Identify which cell holds the provided text, then report its (X, Y) central coordinate. 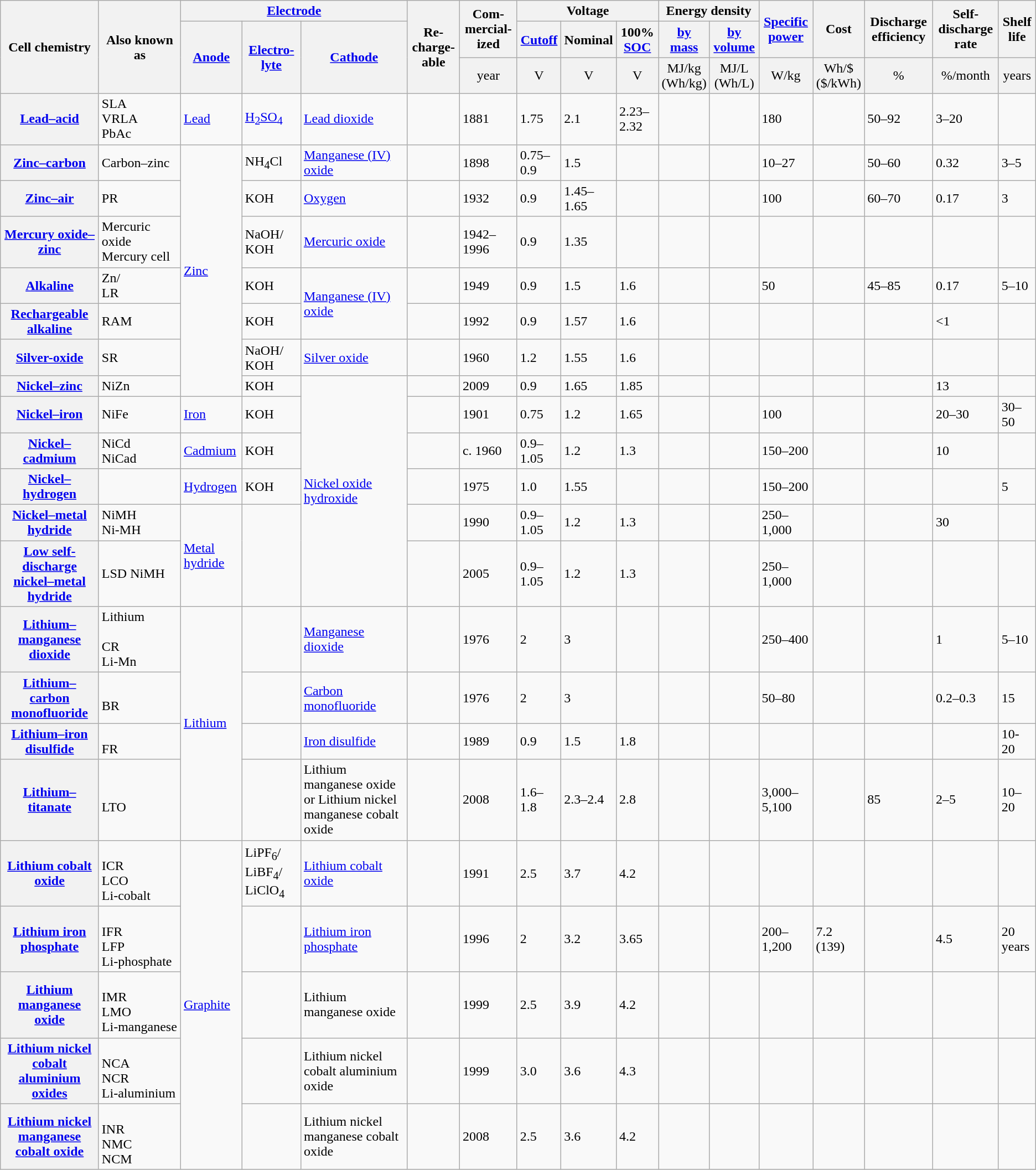
Zinc–carbon (50, 163)
Also known as (139, 47)
Silver oxide (354, 358)
4.3 (638, 1070)
Nickel–zinc (50, 386)
50 (786, 286)
2.23–2.32 (638, 119)
SLAVRLAPbAc (139, 119)
Cadmium (211, 451)
1942– 1996 (488, 242)
Graphite (211, 1005)
1 (965, 640)
Manganese dioxide (354, 640)
H2SO4 (271, 119)
NiCdNiCad (139, 451)
NiZn (139, 386)
3.2 (589, 939)
250–400 (786, 640)
years (1017, 75)
NH4Cl (271, 163)
c. 1960 (488, 451)
NCANCRLi‑aluminium (139, 1070)
50–92 (899, 119)
Re­charge­able (433, 47)
SR (139, 358)
1.57 (589, 321)
Lithium nickel cobalt aluminium oxides (50, 1070)
1991 (488, 873)
5 (1017, 487)
13 (965, 386)
200–1,200 (786, 939)
50–60 (899, 163)
3.65 (638, 939)
LTO (139, 800)
Nickel–hydrogen (50, 487)
2–5 (965, 800)
1.0 (539, 487)
2.8 (638, 800)
1960 (488, 358)
Lead dioxide (354, 119)
Zn/LR (139, 286)
Lead–acid (50, 119)
Lithium–carbon monofluoride (50, 698)
% (899, 75)
1881 (488, 119)
INRNMCNCM (139, 1137)
85 (899, 800)
60–70 (899, 198)
1989 (488, 742)
Carbon–zinc (139, 163)
1.35 (589, 242)
1992 (488, 321)
0.2–0.3 (965, 698)
0.32 (965, 163)
LiPF6/ LiBF4/ LiClO4 (271, 873)
Nickel–metal hydride (50, 522)
1975 (488, 487)
7.2 (139) (839, 939)
ICRLCOLi‑cobalt (139, 873)
Silver-oxide (50, 358)
Alkaline (50, 286)
3,000– 5,100 (786, 800)
NiMHNi-MH (139, 522)
Iron disulfide (354, 742)
Anode (211, 58)
Nickel–cadmium (50, 451)
year (488, 75)
1898 (488, 163)
IFRLFPLi‑phosphate (139, 939)
Cell chemistry (50, 47)
50–80 (786, 698)
0.75–0.9 (539, 163)
PR (139, 198)
20 years (1017, 939)
Mercuric oxide (354, 242)
Com­mercial­ized (488, 29)
Voltage (588, 11)
3–20 (965, 119)
Shelf life (1017, 29)
W/kg (786, 75)
Rechargeable alkaline (50, 321)
%/month (965, 75)
20–30 (965, 414)
1932 (488, 198)
Lithium–titanate (50, 800)
1901 (488, 414)
Cathode (354, 58)
Electrode (294, 11)
10–20 (1017, 800)
2.3–2.4 (589, 800)
180 (786, 119)
Energy density (708, 11)
1.85 (638, 386)
30– 50 (1017, 414)
Specific power (786, 29)
2.1 (589, 119)
1949 (488, 286)
IMRLMOLi‑manganese (139, 1005)
15 (1017, 698)
Metal hydride (211, 556)
Lithium–manganese dioxide (50, 640)
3.0 (539, 1070)
Discharge efficiency (899, 29)
100% SOC (638, 40)
1.6–1.8 (539, 800)
Mercuric oxideMercury cell (139, 242)
10–27 (786, 163)
Iron (211, 414)
Mercury oxide–zinc (50, 242)
3.9 (589, 1005)
1996 (488, 939)
Cost (839, 29)
Low self-discharge nickel–metal hydride (50, 573)
1.45–1.65 (589, 198)
BR (139, 698)
2005 (488, 573)
MJ/L (Wh/L) (734, 75)
3–5 (1017, 163)
1.8 (638, 742)
4.5 (965, 939)
LithiumCRLi-Mn (139, 640)
Electro­lyte (271, 58)
Nickel oxide hydroxide (354, 490)
0.75 (539, 414)
Nickel–iron (50, 414)
45–85 (899, 286)
Zinc (211, 270)
Lithium (211, 723)
Oxygen (354, 198)
Hydrogen (211, 487)
Lead (211, 119)
FR (139, 742)
RAM (139, 321)
1990 (488, 522)
Lithium–iron disulfide (50, 742)
MJ/kg (Wh/kg) (684, 75)
Wh/$ ($/kWh) (839, 75)
2009 (488, 386)
LSD NiMH (139, 573)
NiFe (139, 414)
<1 (965, 321)
Zinc–air (50, 198)
Self-discharge rate (965, 29)
Nominal (589, 40)
30 (965, 522)
Lithium nickel cobalt aluminium oxide (354, 1070)
by volume (734, 40)
Cutoff (539, 40)
10-20 (1017, 742)
3.7 (589, 873)
by mass (684, 40)
1.75 (539, 119)
10 (965, 451)
Carbon monofluoride (354, 698)
Lithium manganese oxide or Lithium nickel manganese cobalt oxide (354, 800)
